Return [X, Y] of the center of cell containing provided text 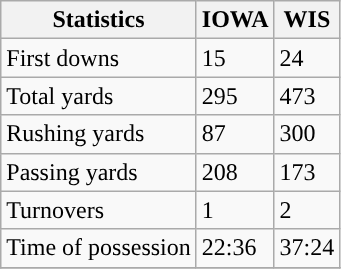
24 [307, 58]
IOWA [235, 20]
2 [307, 210]
87 [235, 134]
First downs [99, 58]
Turnovers [99, 210]
295 [235, 96]
WIS [307, 20]
1 [235, 210]
Time of possession [99, 248]
300 [307, 134]
473 [307, 96]
Total yards [99, 96]
208 [235, 172]
Statistics [99, 20]
37:24 [307, 248]
Rushing yards [99, 134]
173 [307, 172]
Passing yards [99, 172]
15 [235, 58]
22:36 [235, 248]
